Return (X, Y) of the center of cell containing provided text 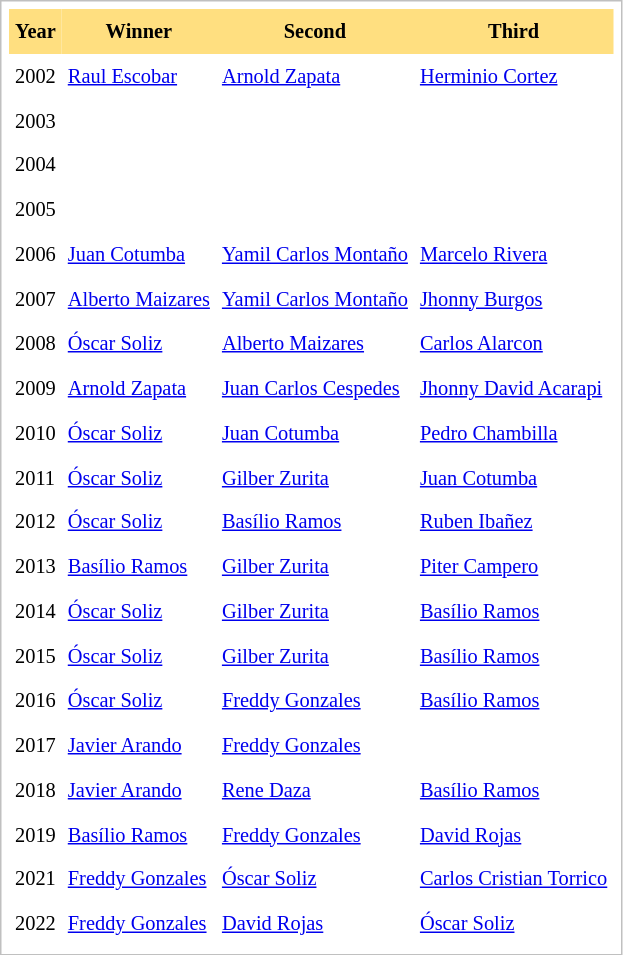
Rene Daza (315, 790)
2014 (36, 612)
2016 (36, 700)
Marcelo Rivera (514, 254)
2004 (36, 166)
2003 (36, 120)
2013 (36, 566)
Carlos Alarcon (514, 344)
Raul Escobar (139, 76)
2021 (36, 880)
2018 (36, 790)
2007 (36, 300)
Piter Campero (514, 566)
2011 (36, 478)
Ruben Ibañez (514, 522)
2008 (36, 344)
2006 (36, 254)
2005 (36, 210)
2009 (36, 388)
Juan Carlos Cespedes (315, 388)
Winner (139, 32)
Third (514, 32)
Jhonny Burgos (514, 300)
Second (315, 32)
2012 (36, 522)
Herminio Cortez (514, 76)
2019 (36, 834)
Pedro Chambilla (514, 434)
2015 (36, 656)
Carlos Cristian Torrico (514, 880)
Jhonny David Acarapi (514, 388)
2022 (36, 924)
2017 (36, 746)
2002 (36, 76)
Year (36, 32)
2010 (36, 434)
